Identify which cell holds the provided text, then report its (x, y) central coordinate. 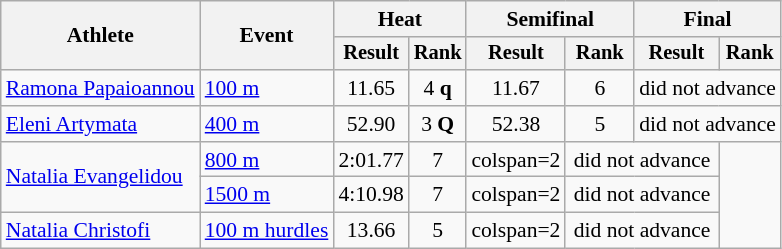
6 (600, 88)
11.65 (370, 88)
4 q (438, 88)
400 m (267, 124)
11.67 (516, 88)
100 m (267, 88)
Ramona Papaioannou (100, 88)
Natalia Christofi (100, 231)
100 m hurdles (267, 231)
Semifinal (550, 19)
13.66 (370, 231)
Final (708, 19)
3 Q (438, 124)
800 m (267, 160)
1500 m (267, 195)
Eleni Artymata (100, 124)
4:10.98 (370, 195)
Natalia Evangelidou (100, 178)
Heat (400, 19)
52.38 (516, 124)
Event (267, 36)
52.90 (370, 124)
2:01.77 (370, 160)
Athlete (100, 36)
